Find where the given text appears and provide that cell's center as [x, y] coordinate. 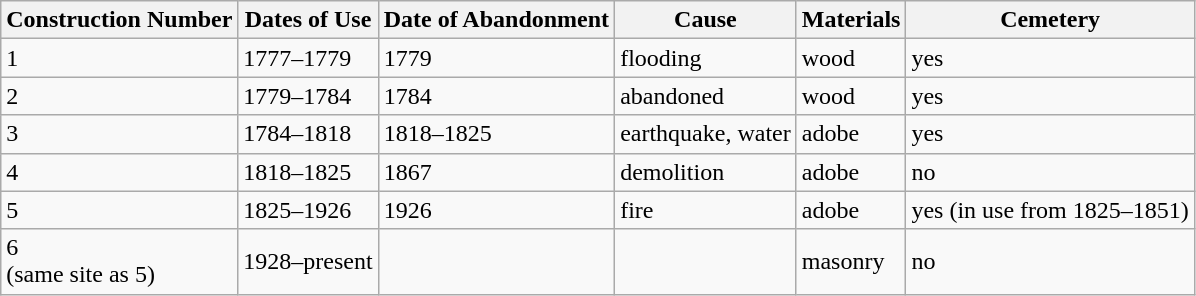
Materials [851, 20]
1777–1779 [308, 58]
Construction Number [120, 20]
1779 [496, 58]
1784–1818 [308, 134]
1867 [496, 172]
Date of Abandonment [496, 20]
1779–1784 [308, 96]
1926 [496, 210]
abandoned [706, 96]
yes (in use from 1825–1851) [1050, 210]
demolition [706, 172]
Cemetery [1050, 20]
Cause [706, 20]
earthquake, water [706, 134]
6(same site as 5) [120, 262]
1928–present [308, 262]
fire [706, 210]
1784 [496, 96]
5 [120, 210]
Dates of Use [308, 20]
masonry [851, 262]
4 [120, 172]
1825–1926 [308, 210]
3 [120, 134]
2 [120, 96]
1 [120, 58]
flooding [706, 58]
